For the text-containing cell, return its midpoint in (X, Y) coordinate format. 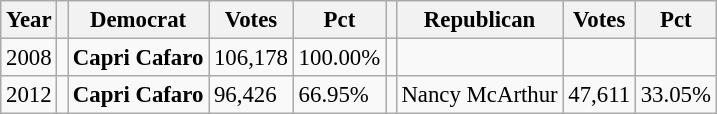
Nancy McArthur (480, 95)
Democrat (138, 20)
Republican (480, 20)
Year (29, 20)
47,611 (599, 95)
66.95% (339, 95)
2012 (29, 95)
33.05% (676, 95)
2008 (29, 58)
106,178 (252, 58)
96,426 (252, 95)
100.00% (339, 58)
